Scan for the cell matching the given text and deliver its [X, Y] coordinate at center. 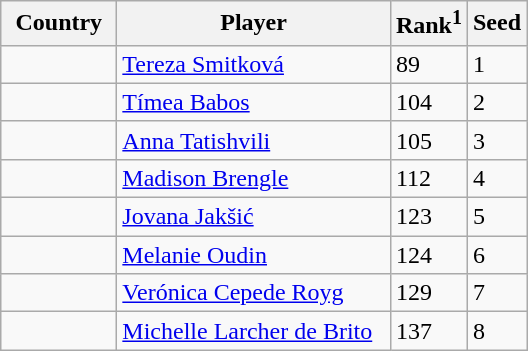
137 [428, 331]
129 [428, 293]
1 [496, 64]
Player [254, 24]
Verónica Cepede Royg [254, 293]
Jovana Jakšić [254, 217]
6 [496, 255]
2 [496, 102]
Country [59, 24]
5 [496, 217]
Rank1 [428, 24]
Michelle Larcher de Brito [254, 331]
104 [428, 102]
Tereza Smitková [254, 64]
124 [428, 255]
3 [496, 140]
8 [496, 331]
123 [428, 217]
Seed [496, 24]
Tímea Babos [254, 102]
Madison Brengle [254, 178]
89 [428, 64]
Melanie Oudin [254, 255]
4 [496, 178]
Anna Tatishvili [254, 140]
112 [428, 178]
105 [428, 140]
7 [496, 293]
